Provide the [X, Y] coordinate of the cell's center where the given text is located.  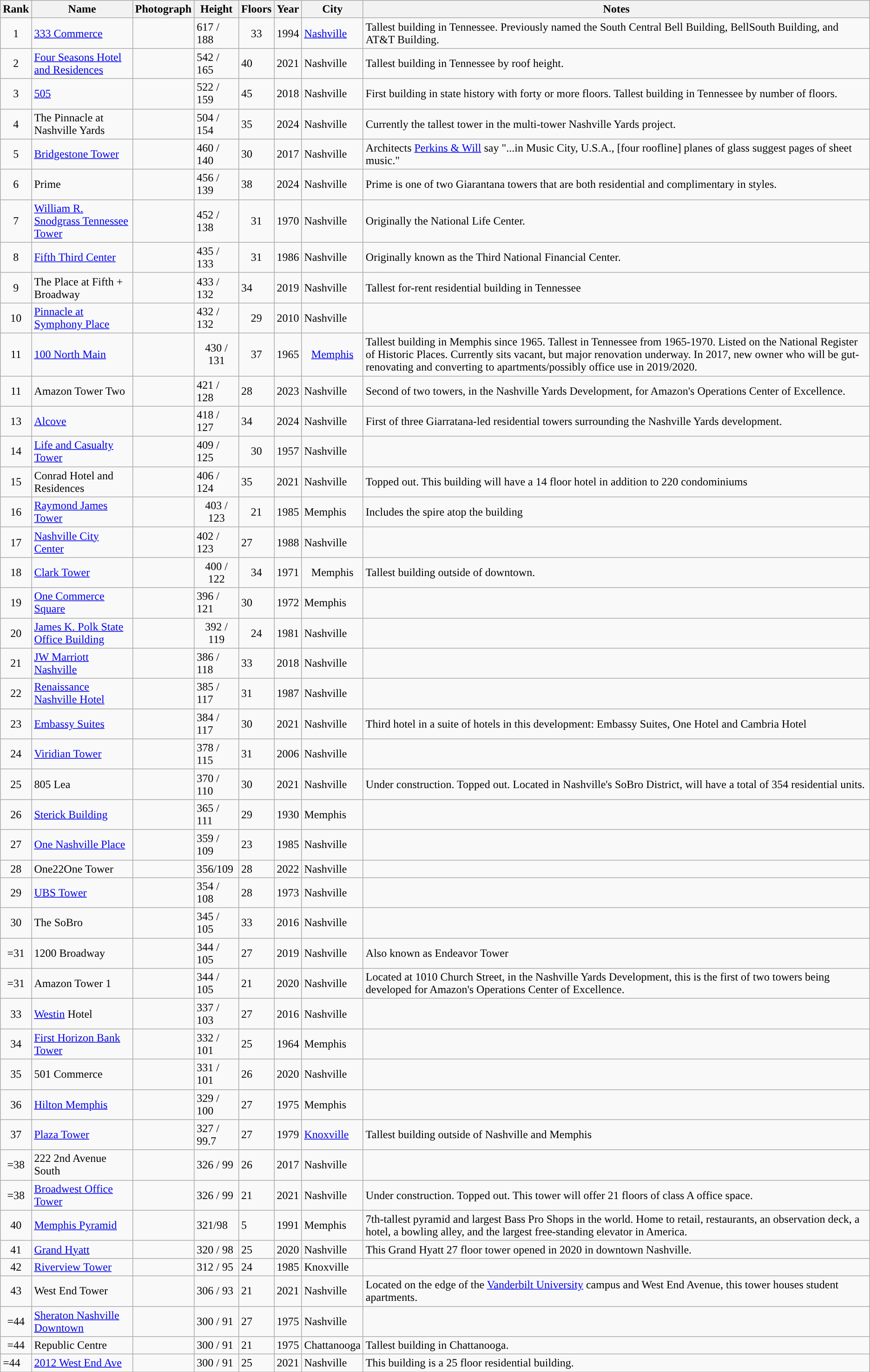
312 / 95 [217, 1267]
460 / 140 [217, 154]
Located on the edge of the Vanderbilt University campus and West End Avenue, this tower houses student apartments. [616, 1291]
222 2nd Avenue South [82, 1165]
345 / 105 [217, 923]
Tallest building in Chattanooga. [616, 1345]
430 / 131 [217, 354]
The SoBro [82, 923]
West End Tower [82, 1291]
Prime [82, 184]
2010 [288, 318]
Riverview Tower [82, 1267]
100 North Main [82, 354]
UBS Tower [82, 893]
Grand Hyatt [82, 1249]
402 / 123 [217, 542]
41 [16, 1249]
Third hotel in a suite of hotels in this development: Embassy Suites, One Hotel and Cambria Hotel [616, 723]
1930 [288, 815]
1965 [288, 354]
City [332, 9]
384 / 117 [217, 723]
8 [16, 258]
4 [16, 124]
1994 [288, 33]
17 [16, 542]
1981 [288, 633]
3 [16, 94]
Amazon Tower 1 [82, 984]
2023 [288, 391]
Westin Hotel [82, 1014]
Rank [16, 9]
Tallest building in Tennessee by roof height. [616, 63]
One Nashville Place [82, 844]
First building in state history with forty or more floors. Tallest building in Tennessee by number of floors. [616, 94]
359 / 109 [217, 844]
1957 [288, 452]
Renaissance Nashville Hotel [82, 694]
Plaza Tower [82, 1134]
James K. Polk State Office Building [82, 633]
392 / 119 [217, 633]
1988 [288, 542]
2012 West End Ave [82, 1363]
354 / 108 [217, 893]
First Horizon Bank Tower [82, 1044]
Sheraton Nashville Downtown [82, 1321]
Conrad Hotel and Residences [82, 482]
Hilton Memphis [82, 1105]
370 / 110 [217, 784]
1971 [288, 573]
329 / 100 [217, 1105]
504 / 154 [217, 124]
1987 [288, 694]
Fifth Third Center [82, 258]
Clark Tower [82, 573]
Includes the spire atop the building [616, 512]
505 [82, 94]
Raymond James Tower [82, 512]
320 / 98 [217, 1249]
365 / 111 [217, 815]
1979 [288, 1134]
Tallest building outside of Nashville and Memphis [616, 1134]
409 / 125 [217, 452]
403 / 123 [217, 512]
1964 [288, 1044]
Chattanooga [332, 1345]
19 [16, 603]
1991 [288, 1226]
Name [82, 9]
406 / 124 [217, 482]
332 / 101 [217, 1044]
Notes [616, 9]
6 [16, 184]
Nashville City Center [82, 542]
First of three Giarratana-led residential towers surrounding the Nashville Yards development. [616, 421]
7 [16, 221]
Photograph [163, 9]
9 [16, 287]
805 Lea [82, 784]
Year [288, 9]
Height [217, 9]
22 [16, 694]
Also known as Endeavor Tower [616, 953]
1973 [288, 893]
1986 [288, 258]
418 / 127 [217, 421]
Life and Casualty Tower [82, 452]
337 / 103 [217, 1014]
542 / 165 [217, 63]
Tallest building in Tennessee. Previously named the South Central Bell Building, BellSouth Building, and AT&T Building. [616, 33]
356/109 [217, 869]
Embassy Suites [82, 723]
38 [257, 184]
Originally the National Life Center. [616, 221]
Originally known as the Third National Financial Center. [616, 258]
432 / 132 [217, 318]
William R. Snodgrass Tennessee Tower [82, 221]
Architects Perkins & Will say "...in Music City, U.S.A., [four roofline] planes of glass suggest pages of sheet music." [616, 154]
1972 [288, 603]
42 [16, 1267]
18 [16, 573]
Prime is one of two Giarantana towers that are both residential and complimentary in styles. [616, 184]
The Place at Fifth + Broadway [82, 287]
This Grand Hyatt 27 floor tower opened in 2020 in downtown Nashville. [616, 1249]
1970 [288, 221]
386 / 118 [217, 663]
Broadwest Office Tower [82, 1195]
2022 [288, 869]
13 [16, 421]
400 / 122 [217, 573]
452 / 138 [217, 221]
Memphis Pyramid [82, 1226]
433 / 132 [217, 287]
333 Commerce [82, 33]
Under construction. Topped out. This tower will offer 21 floors of class A office space. [616, 1195]
One Commerce Square [82, 603]
36 [16, 1105]
306 / 93 [217, 1291]
396 / 121 [217, 603]
385 / 117 [217, 694]
1 [16, 33]
16 [16, 512]
378 / 115 [217, 754]
10 [16, 318]
This building is a 25 floor residential building. [616, 1363]
One22One Tower [82, 869]
14 [16, 452]
45 [257, 94]
327 / 99.7 [217, 1134]
2 [16, 63]
1200 Broadway [82, 953]
Amazon Tower Two [82, 391]
Alcove [82, 421]
15 [16, 482]
501 Commerce [82, 1074]
JW Marriott Nashville [82, 663]
Four Seasons Hotel and Residences [82, 63]
Currently the tallest tower in the multi-tower Nashville Yards project. [616, 124]
Tallest building outside of downtown. [616, 573]
2006 [288, 754]
331 / 101 [217, 1074]
Tallest for-rent residential building in Tennessee [616, 287]
Republic Centre [82, 1345]
617 / 188 [217, 33]
Second of two towers, in the Nashville Yards Development, for Amazon's Operations Center of Excellence. [616, 391]
421 / 128 [217, 391]
Under construction. Topped out. Located in Nashville's SoBro District, will have a total of 354 residential units. [616, 784]
321/98 [217, 1226]
435 / 133 [217, 258]
The Pinnacle at Nashville Yards [82, 124]
522 / 159 [217, 94]
Pinnacle at Symphony Place [82, 318]
20 [16, 633]
Sterick Building [82, 815]
Floors [257, 9]
Bridgestone Tower [82, 154]
43 [16, 1291]
Viridian Tower [82, 754]
456 / 139 [217, 184]
Topped out. This building will have a 14 floor hotel in addition to 220 condominiums [616, 482]
